Locate the cell with the specified text and output its [x, y] center coordinate. 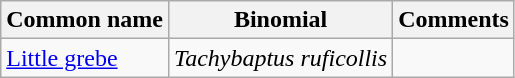
Comments [454, 20]
Binomial [280, 20]
Common name [85, 20]
Little grebe [85, 58]
Tachybaptus ruficollis [280, 58]
